Provide the (x, y) coordinate of the cell's center where the given text is located.  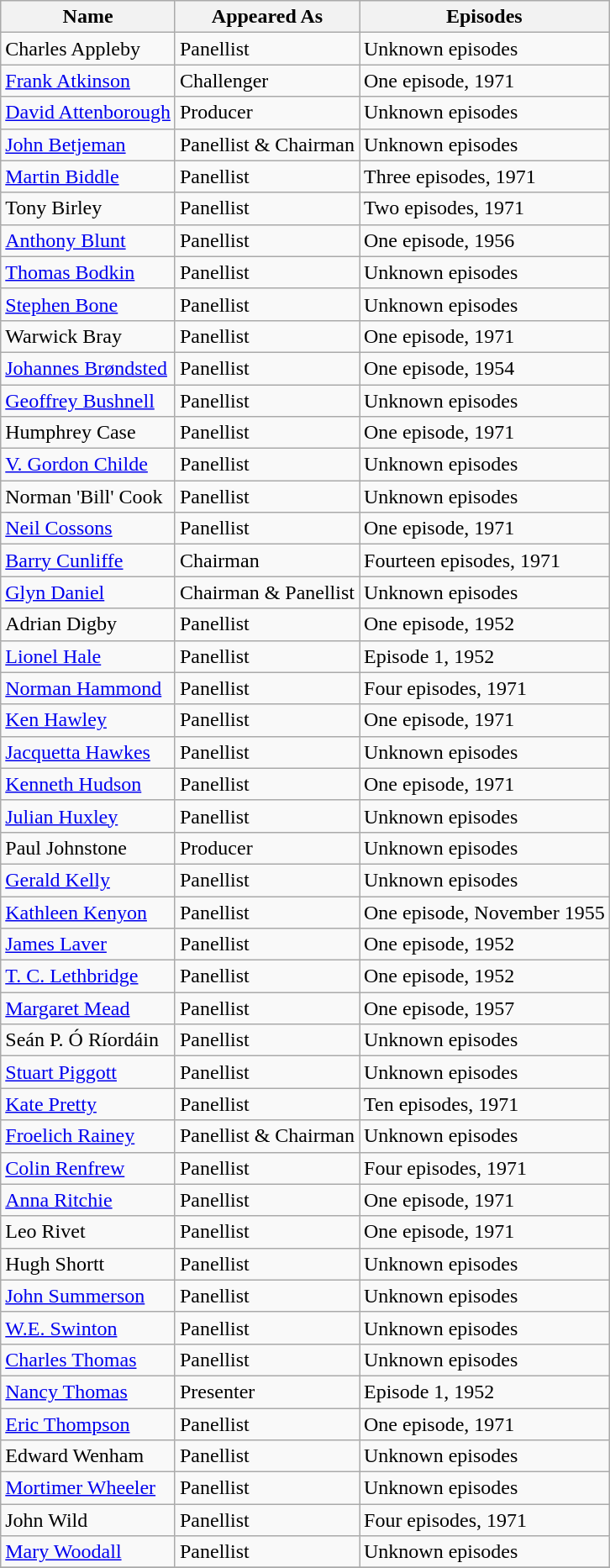
Kenneth Hudson (88, 784)
Three episodes, 1971 (485, 176)
Leo Rivet (88, 1232)
James Laver (88, 944)
Charles Appleby (88, 49)
Chairman (267, 560)
Jacquetta Hawkes (88, 752)
Charles Thomas (88, 1360)
Edward Wenham (88, 1456)
David Attenborough (88, 113)
Challenger (267, 81)
Martin Biddle (88, 176)
Nancy Thomas (88, 1392)
Kate Pretty (88, 1104)
Stephen Bone (88, 304)
Ken Hawley (88, 720)
Geoffrey Bushnell (88, 401)
T. C. Lethbridge (88, 976)
W.E. Swinton (88, 1328)
Appeared As (267, 17)
Gerald Kelly (88, 880)
Froelich Rainey (88, 1136)
Tony Birley (88, 208)
Adrian Digby (88, 624)
One episode, 1954 (485, 368)
Mary Woodall (88, 1552)
Johannes Brøndsted (88, 368)
Lionel Hale (88, 656)
Eric Thompson (88, 1424)
Norman Hammond (88, 688)
Seán P. Ó Ríordáin (88, 1040)
Anna Ritchie (88, 1200)
Julian Huxley (88, 816)
Name (88, 17)
One episode, 1956 (485, 240)
V. Gordon Childe (88, 465)
Episodes (485, 17)
Margaret Mead (88, 1008)
John Wild (88, 1520)
Warwick Bray (88, 336)
Kathleen Kenyon (88, 912)
Hugh Shortt (88, 1264)
Neil Cossons (88, 529)
Ten episodes, 1971 (485, 1104)
Fourteen episodes, 1971 (485, 560)
Thomas Bodkin (88, 272)
Chairman & Panellist (267, 592)
Presenter (267, 1392)
One episode, 1957 (485, 1008)
One episode, November 1955 (485, 912)
Humphrey Case (88, 433)
Barry Cunliffe (88, 560)
Mortimer Wheeler (88, 1488)
Anthony Blunt (88, 240)
Glyn Daniel (88, 592)
Stuart Piggott (88, 1072)
John Summerson (88, 1296)
John Betjeman (88, 145)
Norman 'Bill' Cook (88, 497)
Two episodes, 1971 (485, 208)
Paul Johnstone (88, 848)
Frank Atkinson (88, 81)
Colin Renfrew (88, 1168)
